Pinpoint the cell where the given text exists, returning its (x, y) midpoint coordinate. 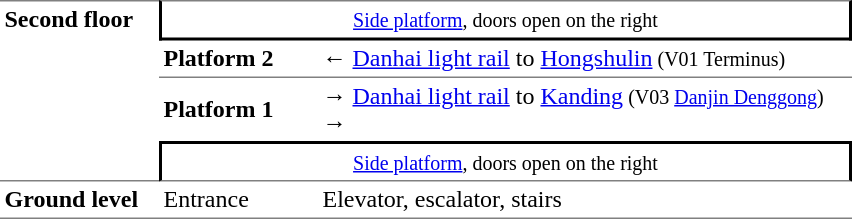
← Danhai light rail to Hongshulin (V01 Terminus) (585, 59)
Platform 1 (238, 110)
→ Danhai light rail to Kanding (V03 Danjin Denggong) → (585, 110)
Second floor (80, 91)
Platform 2 (238, 59)
